From the cell containing the given text, extract its center point as (x, y) coordinate. 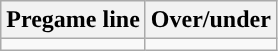
Over/under (210, 20)
Pregame line (74, 20)
